Return (X, Y) of the center of cell containing provided text 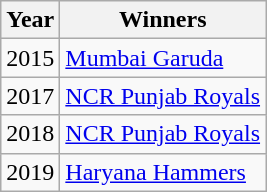
Haryana Hammers (163, 172)
Year (30, 20)
Winners (163, 20)
2015 (30, 58)
2017 (30, 96)
2019 (30, 172)
Mumbai Garuda (163, 58)
2018 (30, 134)
